Detect which cell encompasses the target text, then output its [X, Y] center coordinate. 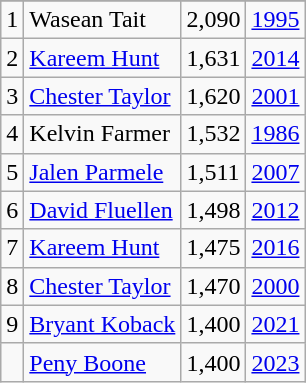
2001 [276, 96]
David Fluellen [102, 210]
2021 [276, 324]
2012 [276, 210]
Jalen Parmele [102, 172]
Peny Boone [102, 362]
1 [12, 20]
2014 [276, 58]
5 [12, 172]
2016 [276, 248]
4 [12, 134]
1,511 [214, 172]
1,532 [214, 134]
Kelvin Farmer [102, 134]
6 [12, 210]
2023 [276, 362]
Wasean Tait [102, 20]
Bryant Koback [102, 324]
1,498 [214, 210]
1,470 [214, 286]
1,475 [214, 248]
1995 [276, 20]
8 [12, 286]
7 [12, 248]
1,620 [214, 96]
2007 [276, 172]
3 [12, 96]
2000 [276, 286]
9 [12, 324]
1986 [276, 134]
2,090 [214, 20]
1,631 [214, 58]
2 [12, 58]
